Return (X, Y) of the center of cell containing provided text 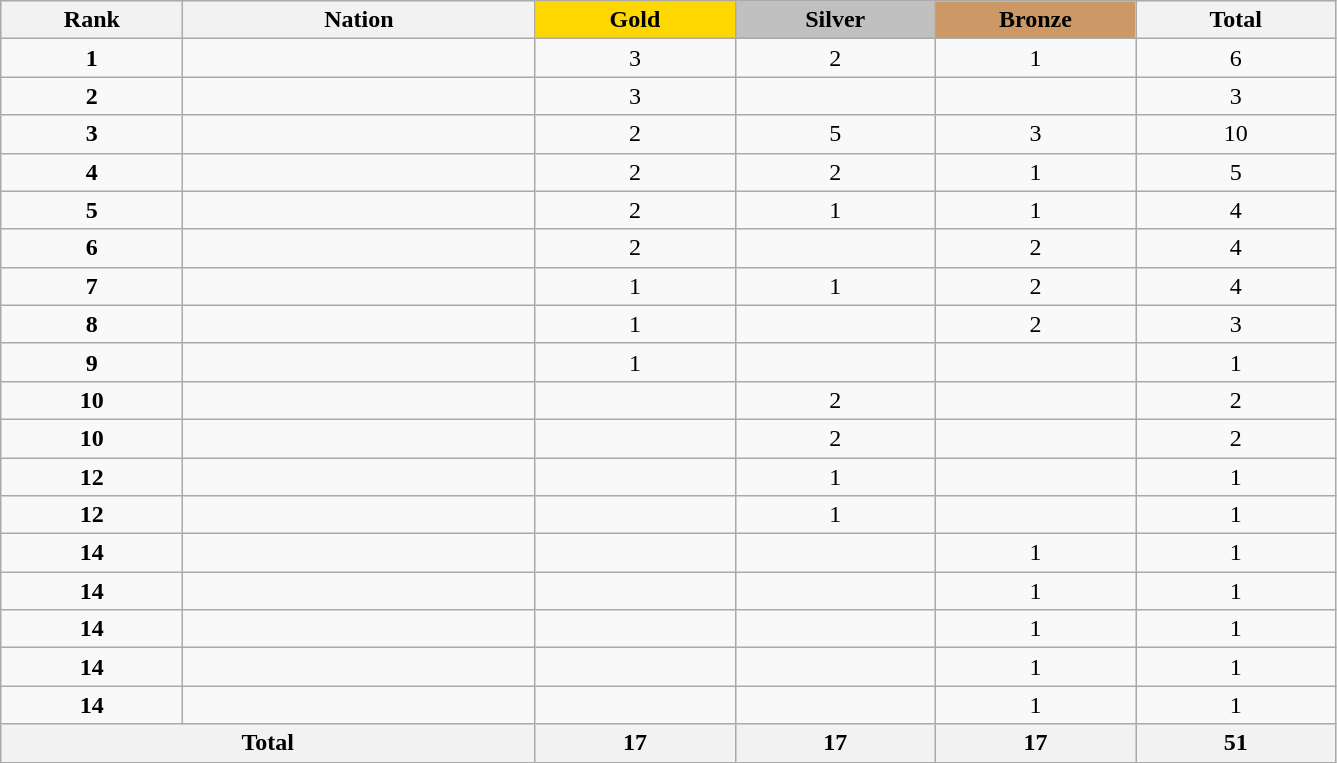
7 (92, 286)
Rank (92, 20)
Bronze (1035, 20)
Silver (835, 20)
Nation (359, 20)
9 (92, 362)
Gold (635, 20)
51 (1236, 743)
8 (92, 324)
